Determine the (X, Y) coordinate at the center of the cell enclosing the given text.  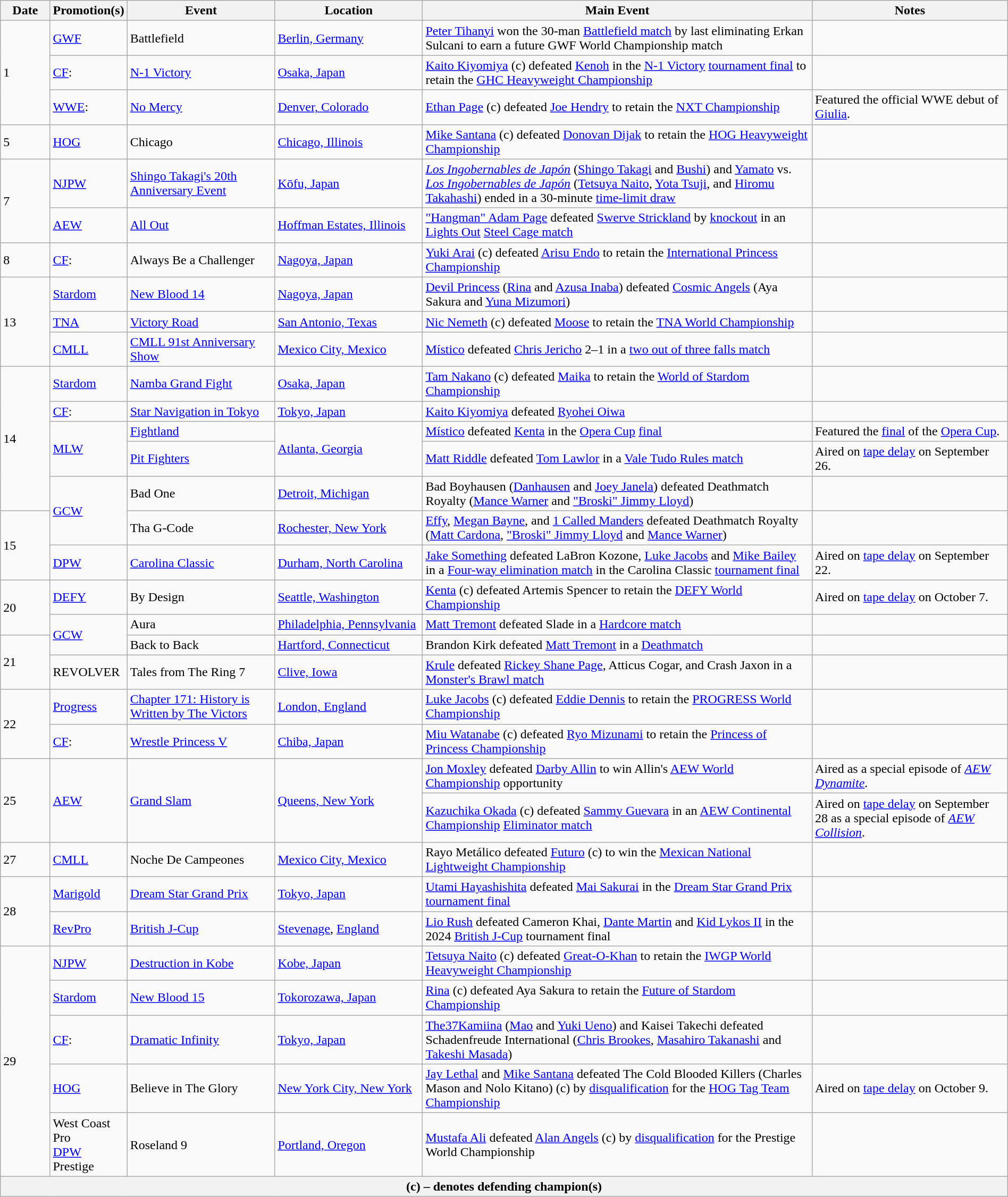
Featured the official WWE debut of Giulia. (910, 107)
New Blood 14 (201, 294)
Victory Road (201, 322)
Brandon Kirk defeated Matt Tremont in a Deathmatch (618, 645)
Namba Grand Fight (201, 384)
Kōfu, Japan (349, 183)
MLW (88, 449)
Bad One (201, 493)
Miu Watanabe (c) defeated Ryo Mizunami to retain the Princess of Princess Championship (618, 741)
Kazuchika Okada (c) defeated Sammy Guevara in an AEW Continental Championship Eliminator match (618, 817)
Aired on tape delay on October 9. (910, 1089)
No Mercy (201, 107)
13 (26, 322)
Philadelphia, Pennsylvania (349, 625)
Kaito Kiyomiya (c) defeated Kenoh in the N-1 Victory tournament final to retain the GHC Heavyweight Championship (618, 72)
Nic Nemeth (c) defeated Moose to retain the TNA World Championship (618, 322)
London, England (349, 707)
Rina (c) defeated Aya Sakura to retain the Future of Stardom Championship (618, 998)
DPW (88, 562)
Battlefield (201, 38)
Mike Santana (c) defeated Donovan Dijak to retain the HOG Heavyweight Championship (618, 141)
Grand Slam (201, 800)
Devil Princess (Rina and Azusa Inaba) defeated Cosmic Angels (Aya Sakura and Yuna Mizumori) (618, 294)
Aired on tape delay on September 22. (910, 562)
Shingo Takagi's 20th Anniversary Event (201, 183)
Event (201, 11)
Wrestle Princess V (201, 741)
Atlanta, Georgia (349, 449)
Queens, New York (349, 800)
Always Be a Challenger (201, 259)
Hoffman Estates, Illinois (349, 225)
Durham, North Carolina (349, 562)
San Antonio, Texas (349, 322)
Aired as a special episode of AEW Dynamite. (910, 776)
1 (26, 72)
27 (26, 859)
Detroit, Michigan (349, 493)
Matt Tremont defeated Slade in a Hardcore match (618, 625)
Luke Jacobs (c) defeated Eddie Dennis to retain the PROGRESS World Championship (618, 707)
Místico defeated Chris Jericho 2–1 in a two out of three falls match (618, 349)
Tetsuya Naito (c) defeated Great-O-Khan to retain the IWGP World Heavyweight Championship (618, 963)
Main Event (618, 11)
28 (26, 911)
5 (26, 141)
Progress (88, 707)
(c) – denotes defending champion(s) (504, 1186)
Marigold (88, 894)
Lio Rush defeated Cameron Khai, Dante Martin and Kid Lykos II in the 2024 British J-Cup tournament final (618, 928)
Aired on tape delay on September 26. (910, 459)
Chiba, Japan (349, 741)
Rayo Metálico defeated Futuro (c) to win the Mexican National Lightweight Championship (618, 859)
Clive, Iowa (349, 672)
15 (26, 545)
Denver, Colorado (349, 107)
Tokorozawa, Japan (349, 998)
Tales from The Ring 7 (201, 672)
RevPro (88, 928)
Stevenage, England (349, 928)
25 (26, 800)
Chapter 171: History is Written by The Victors (201, 707)
By Design (201, 597)
Star Navigation in Tokyo (201, 411)
Effy, Megan Bayne, and 1 Called Manders defeated Deathmatch Royalty (Matt Cardona, "Broski" Jimmy Lloyd and Mance Warner) (618, 528)
Krule defeated Rickey Shane Page, Atticus Cogar, and Crash Jaxon in a Monster's Brawl match (618, 672)
8 (26, 259)
Believe in The Glory (201, 1089)
New Blood 15 (201, 998)
22 (26, 724)
Back to Back (201, 645)
Destruction in Kobe (201, 963)
Ethan Page (c) defeated Joe Hendry to retain the NXT Championship (618, 107)
Notes (910, 11)
Fightland (201, 432)
Rochester, New York (349, 528)
Aura (201, 625)
Carolina Classic (201, 562)
Tam Nakano (c) defeated Maika to retain the World of Stardom Championship (618, 384)
CMLL 91st Anniversary Show (201, 349)
Kaito Kiyomiya defeated Ryohei Oiwa (618, 411)
20 (26, 607)
Dramatic Infinity (201, 1040)
7 (26, 201)
The37Kamiina (Mao and Yuki Ueno) and Kaisei Takechi defeated Schadenfreude International (Chris Brookes, Masahiro Takanashi and Takeshi Masada) (618, 1040)
29 (26, 1061)
All Out (201, 225)
Místico defeated Kenta in the Opera Cup final (618, 432)
21 (26, 662)
Matt Riddle defeated Tom Lawlor in a Vale Tudo Rules match (618, 459)
Bad Boyhausen (Danhausen and Joey Janela) defeated Deathmatch Royalty (Mance Warner and "Broski" Jimmy Lloyd) (618, 493)
Jon Moxley defeated Darby Allin to win Allin's AEW World Championship opportunity (618, 776)
Kenta (c) defeated Artemis Spencer to retain the DEFY World Championship (618, 597)
Kobe, Japan (349, 963)
Yuki Arai (c) defeated Arisu Endo to retain the International Princess Championship (618, 259)
Berlin, Germany (349, 38)
Aired on tape delay on October 7. (910, 597)
Featured the final of the Opera Cup. (910, 432)
"Hangman" Adam Page defeated Swerve Strickland by knockout in an Lights Out Steel Cage match (618, 225)
Utami Hayashishita defeated Mai Sakurai in the Dream Star Grand Prix tournament final (618, 894)
WWE: (88, 107)
REVOLVER (88, 672)
New York City, New York (349, 1089)
GWF (88, 38)
Tha G-Code (201, 528)
Seattle, Washington (349, 597)
Chicago, Illinois (349, 141)
DEFY (88, 597)
British J-Cup (201, 928)
Location (349, 11)
Peter Tihanyi won the 30-man Battlefield match by last eliminating Erkan Sulcani to earn a future GWF World Championship match (618, 38)
Dream Star Grand Prix (201, 894)
N-1 Victory (201, 72)
Portland, Oregon (349, 1145)
Chicago (201, 141)
West Coast ProDPWPrestige (88, 1145)
Hartford, Connecticut (349, 645)
Promotion(s) (88, 11)
Date (26, 11)
14 (26, 438)
Mustafa Ali defeated Alan Angels (c) by disqualification for the Prestige World Championship (618, 1145)
Jake Something defeated LaBron Kozone, Luke Jacobs and Mike Bailey in a Four-way elimination match in the Carolina Classic tournament final (618, 562)
Pit Fighters (201, 459)
Noche De Campeones (201, 859)
Roseland 9 (201, 1145)
TNA (88, 322)
Aired on tape delay on September 28 as a special episode of AEW Collision. (910, 817)
